Find where the given text appears and provide that cell's center as [X, Y] coordinate. 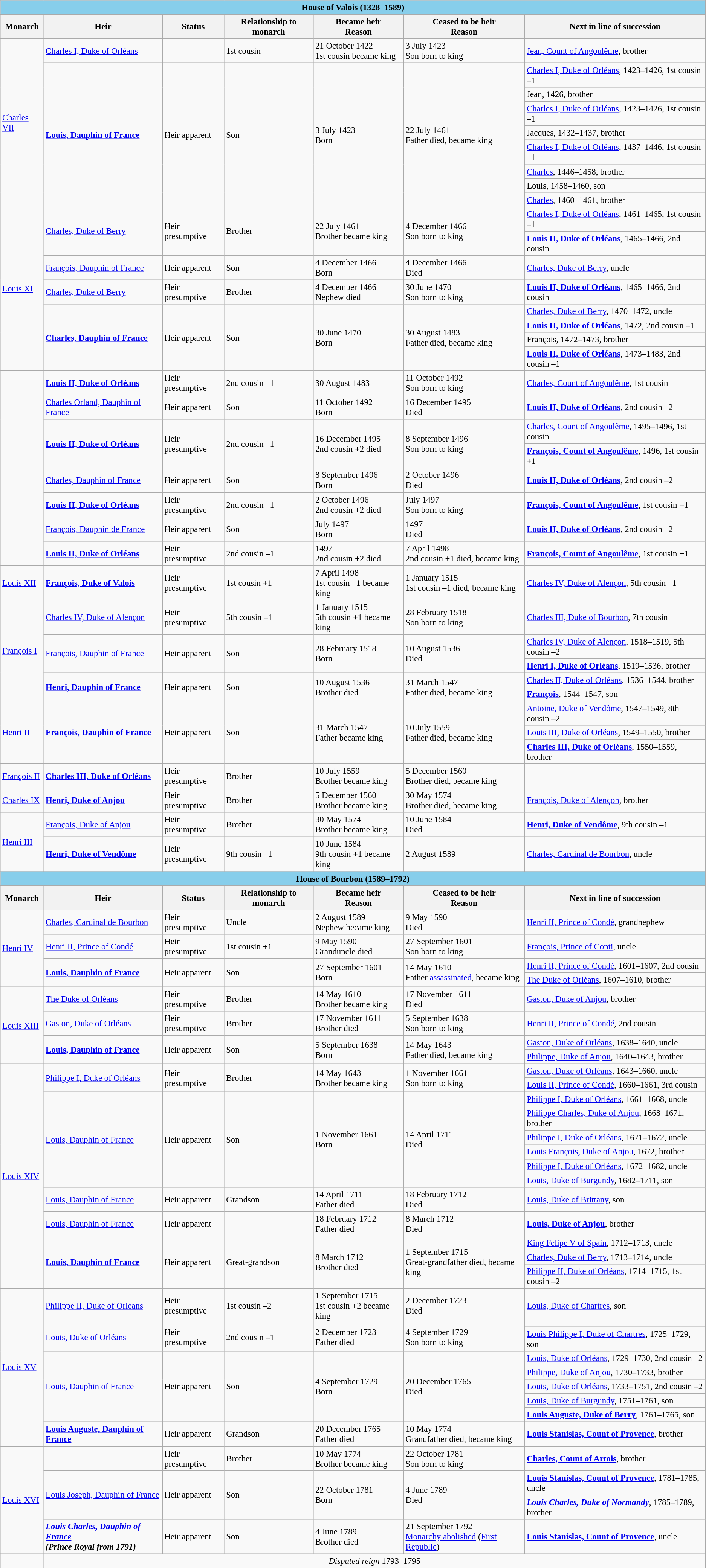
Henri II, Prince of Condé, 2nd cousin [615, 1023]
Henri I, Duke of Orléans, 1519–1536, brother [615, 666]
Charles I, Duke of Orléans, 1461–1465, 1st cousin –1 [615, 219]
Philippe II, Duke of Orléans [103, 1306]
27 September 1601Born [359, 973]
31 March 1547Father became king [359, 733]
King Felipe V of Spain, 1712–1713, uncle [615, 1243]
14 May 1610Brother became king [359, 999]
The Duke of Orléans [103, 999]
Uncle [269, 922]
François, Dauphin de France [103, 529]
16 December 1495Died [464, 407]
Louis II, Prince of Condé, 1660–1661, 3rd cousin [615, 1085]
1 November 1661Son born to king [464, 1078]
14 May 1610Father assassinated, became king [464, 973]
Charles, 1446–1458, brother [615, 172]
Henri, Duke of Vendôme [103, 854]
18 February 1712Died [464, 1199]
Louis III, Duke of Orléans, 1549–1550, brother [615, 733]
House of Bourbon (1589–1792) [353, 879]
Louis II, Duke of Orléans, 1472, 2nd cousin –1 [615, 325]
10 May 1774Brother became king [359, 1458]
Charles III, Duke of Orléans [103, 776]
Charles III, Duke of Bourbon, 7th cousin [615, 617]
9th cousin –1 [269, 854]
4 December 1466Nephew died [359, 292]
5 September 1638Born [359, 1050]
22 July 1461Brother became king [359, 231]
Charles Orland, Dauphin of France [103, 407]
4 December 1466Born [359, 268]
Philippe II, Duke of Orléans, 1714–1715, 1st cousin –2 [615, 1276]
8 September 1496Born [359, 480]
Louis Auguste, Duke of Berry, 1761–1765, son [615, 1415]
21 September 1792Monarchy abolished (First Republic) [464, 1536]
5 December 1560Brother died, became king [464, 776]
Louis Stanislas, Count of Provence, 1781–1785, uncle [615, 1483]
François II [22, 776]
30 June 1470Born [359, 337]
Antoine, Duke of Vendôme, 1547–1549, 8th cousin –2 [615, 714]
Louis, Duke of Anjou, brother [615, 1224]
Philippe I, Duke of Orléans, 1661–1668, uncle [615, 1099]
Henri III [22, 842]
27 September 1601Son born to king [464, 946]
10 August 1536Died [464, 654]
Charles IX [22, 800]
Charles, Count of Angoulême, 1495–1496, 1st cousin [615, 431]
14 May 1643Brother became king [359, 1078]
10 August 1536Brother died [359, 687]
Gaston, Duke of Orléans [103, 1023]
5 September 1638Son born to king [464, 1023]
Philippe Charles, Duke of Anjou, 1668–1671, brother [615, 1118]
22 October 1781Born [359, 1495]
Louis Auguste, Dauphin of France [103, 1434]
Jean, 1426, brother [615, 94]
4 December 1466Son born to king [464, 231]
10 June 15849th cousin +1 became king [359, 854]
The Duke of Orléans, 1607–1610, brother [615, 980]
Louis, 1458–1460, son [615, 186]
22 July 1461Father died, became king [464, 135]
10 July 1559Brother became king [359, 776]
Charles, Duke of Berry, 1470–1472, uncle [615, 311]
July 1497Born [359, 529]
4 June 1789Died [464, 1495]
21 October 14221st cousin became king [359, 51]
Charles, Duke of Berry, uncle [615, 268]
Louis XI [22, 289]
Louis Stanislas, Count of Provence, uncle [615, 1536]
Charles, Duke of Berry, 1713–1714, uncle [615, 1257]
Henri II, Prince of Condé [103, 946]
Louis Joseph, Dauphin of France [103, 1495]
Charles, 1460–1461, brother [615, 200]
30 June 1470Son born to king [464, 292]
2 December 1723Father died [359, 1337]
July 1497Son born to king [464, 504]
28 February 1518Born [359, 654]
11 October 1492Son born to king [464, 383]
François, 1544–1547, son [615, 694]
François, Count of Angoulême, 1496, 1st cousin +1 [615, 456]
Louis XVI [22, 1500]
Louis II, Duke of Orléans, 1473–1483, 2nd cousin –1 [615, 359]
François, Duke of Alençon, brother [615, 800]
Henri IV [22, 948]
Louis Charles, Dauphin of France(Prince Royal from 1791) [103, 1536]
5th cousin –1 [269, 617]
Charles, Count of Artois, brother [615, 1458]
20 December 1765Father died [359, 1434]
Charles, Cardinal de Bourbon [103, 922]
Philippe I, Duke of Orléans [103, 1078]
1 September 17151st cousin +2 became king [359, 1306]
Henri II [22, 733]
1st cousin [269, 51]
Philippe I, Duke of Orléans, 1671–1672, uncle [615, 1138]
Louis XII [22, 583]
22 October 1781Son born to king [464, 1458]
Louis, Duke of Brittany, son [615, 1199]
1 November 1661Born [359, 1140]
Jacques, 1432–1437, brother [615, 133]
Charles III, Duke of Orléans, 1550–1559, brother [615, 752]
Charles, Cardinal de Bourbon, uncle [615, 854]
7 April 14981st cousin –1 became king [359, 583]
Louis, Duke of Burgundy, 1682–1711, son [615, 1180]
House of Valois (1328–1589) [353, 8]
4 June 1789Brother died [359, 1536]
1 September 1715Great-grandfather died, became king [464, 1262]
Charles IV, Duke of Alençon, 1518–1519, 5th cousin –2 [615, 647]
Louis XIV [22, 1176]
Gaston, Duke of Orléans, 1643–1660, uncle [615, 1071]
Louis, Duke of Chartres, son [615, 1306]
François, 1472–1473, brother [615, 340]
Louis Charles, Duke of Normandy, 1785–1789, brother [615, 1507]
Henri, Duke of Anjou [103, 800]
Charles IV, Duke of Alençon, 5th cousin –1 [615, 583]
1 January 15151st cousin –1 died, became king [464, 583]
14 May 1643Father died, became king [464, 1050]
Charles, Count of Angoulême, 1st cousin [615, 383]
Louis, Duke of Orléans, 1729–1730, 2nd cousin –2 [615, 1358]
8 March 1712Died [464, 1224]
Philippe, Duke of Anjou, 1730–1733, brother [615, 1373]
Charles II, Duke of Orléans, 1536–1544, brother [615, 680]
1 January 15155th cousin +1 became king [359, 617]
2 October 1496Died [464, 480]
4 December 1466Died [464, 268]
Louis, Duke of Orléans, 1733–1751, 2nd cousin –2 [615, 1387]
François, Prince of Conti, uncle [615, 946]
8 March 1712Brother died [359, 1262]
Louis Stanislas, Count of Provence, brother [615, 1434]
Philippe I, Duke of Orléans, 1672–1682, uncle [615, 1166]
14 April 1711Died [464, 1140]
Louis XIII [22, 1025]
Jean, Count of Angoulême, brother [615, 51]
Louis, Duke of Orléans [103, 1337]
Gaston, Duke of Orléans, 1638–1640, uncle [615, 1042]
Henri II, Prince of Condé, grandnephew [615, 922]
François, Duke of Valois [103, 583]
François I [22, 651]
20 December 1765Died [464, 1387]
17 November 1611Brother died [359, 1023]
2 August 1589Nephew became king [359, 922]
28 February 1518Son born to king [464, 617]
10 July 1559Father died, became king [464, 733]
10 June 1584Died [464, 824]
9 May 1590Granduncle died [359, 946]
Gaston, Duke of Anjou, brother [615, 999]
3 July 1423Son born to king [464, 51]
Louis François, Duke of Anjou, 1672, brother [615, 1152]
Charles IV, Duke of Alençon [103, 617]
Henri II, Prince of Condé, 1601–1607, 2nd cousin [615, 966]
Philippe, Duke of Anjou, 1640–1643, brother [615, 1057]
7 April 14982nd cousin +1 died, became king [464, 553]
Henri, Dauphin of France [103, 687]
11 October 1492Born [359, 407]
Charles VII [22, 123]
Charles I, Duke of Orléans, 1437–1446, 1st cousin –1 [615, 152]
10 May 1774Grandfather died, became king [464, 1434]
4 September 1729Born [359, 1387]
16 December 14952nd cousin +2 died [359, 443]
Louis XV [22, 1367]
Charles I, Duke of Orléans [103, 51]
30 August 1483Father died, became king [464, 337]
2 August 1589 [464, 854]
Louis Philippe I, Duke of Chartres, 1725–1729, son [615, 1339]
François, Duke of Anjou [103, 824]
Disputed reign 1793–1795 [374, 1561]
Louis, Duke of Burgundy, 1751–1761, son [615, 1401]
30 May 1574Brother became king [359, 824]
14 April 1711Father died [359, 1199]
18 February 1712Father died [359, 1224]
30 August 1483 [359, 383]
1497Died [464, 529]
5 December 1560Brother became king [359, 800]
2 October 14962nd cousin +2 died [359, 504]
30 May 1574Brother died, became king [464, 800]
3 July 1423Born [359, 135]
2 December 1723Died [464, 1306]
14972nd cousin +2 died [359, 553]
17 November 1611Died [464, 999]
9 May 1590Died [464, 922]
8 September 1496Son born to king [464, 443]
4 September 1729Son born to king [464, 1337]
Great-grandson [269, 1262]
31 March 1547Father died, became king [464, 687]
1st cousin –2 [269, 1306]
Henri, Duke of Vendôme, 9th cousin –1 [615, 824]
